Return the [X, Y] coordinate for the center point of the cell that contains the specified text.  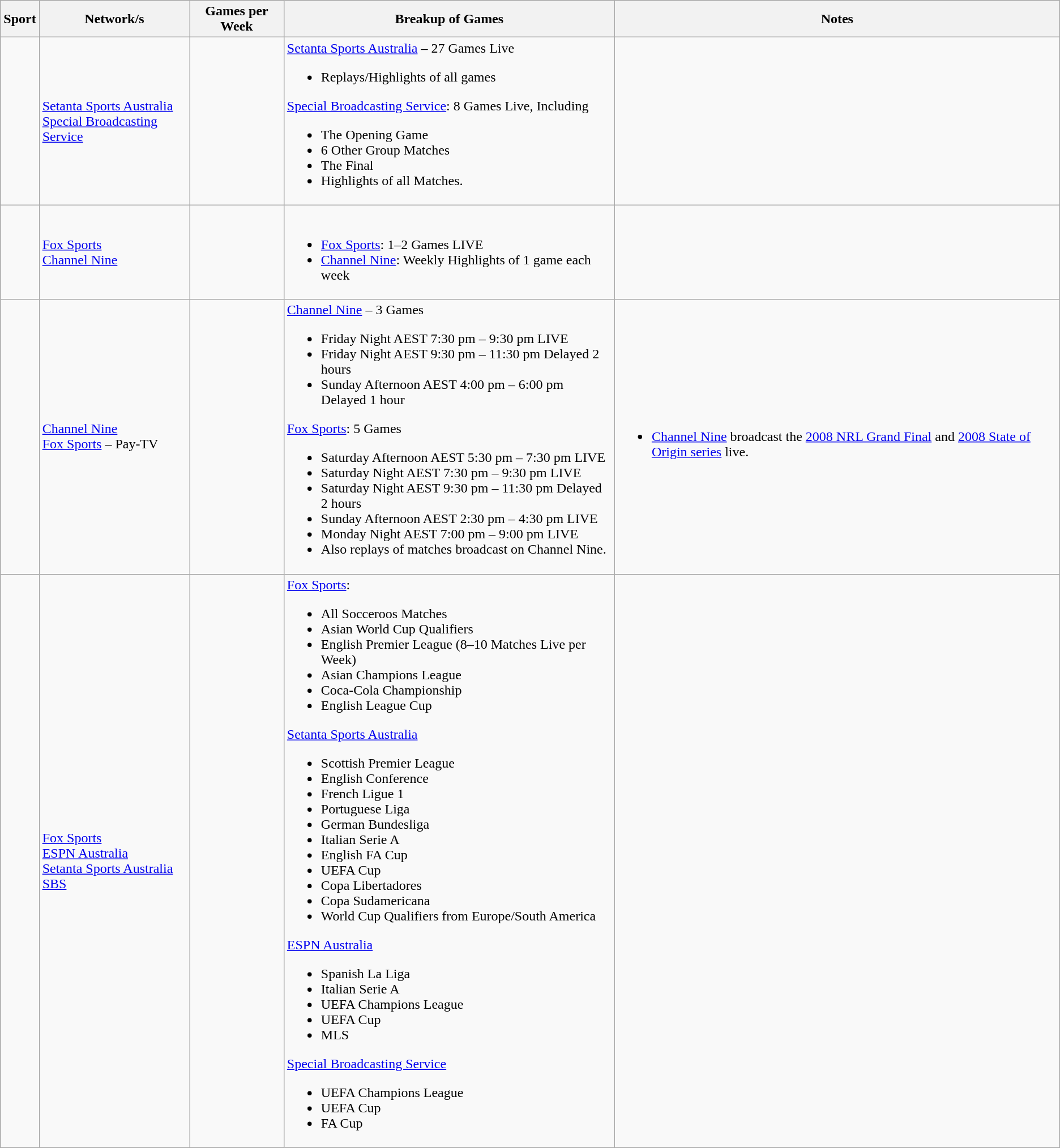
Channel Nine broadcast the 2008 NRL Grand Final and 2008 State of Origin series live. [837, 437]
Notes [837, 19]
Sport [20, 19]
Breakup of Games [449, 19]
Fox SportsESPN AustraliaSetanta Sports AustraliaSBS [114, 860]
Channel NineFox Sports – Pay-TV [114, 437]
Setanta Sports AustraliaSpecial Broadcasting Service [114, 121]
Games per Week [237, 19]
Network/s [114, 19]
Fox Sports: 1–2 Games LIVEChannel Nine: Weekly Highlights of 1 game each week [449, 252]
Fox SportsChannel Nine [114, 252]
